Capture the cell that displays the provided text and extract its (x, y) central coordinate. 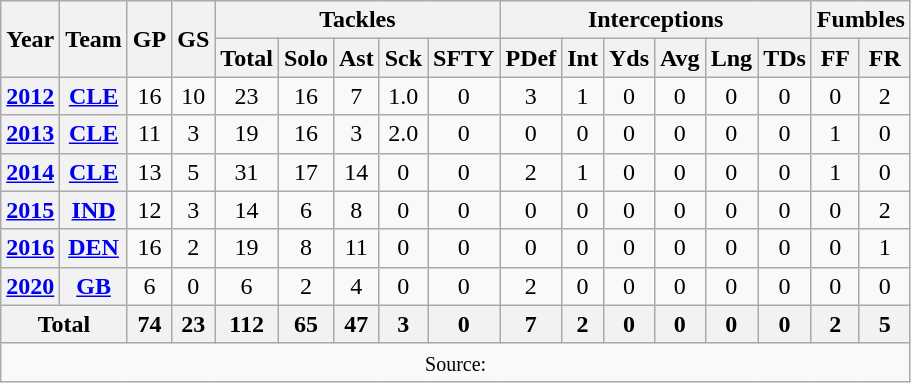
12 (149, 210)
TDs (785, 58)
112 (247, 324)
65 (306, 324)
GP (149, 39)
Source: (456, 362)
Fumbles (860, 20)
2013 (30, 134)
13 (149, 172)
Yds (628, 58)
GS (194, 39)
2012 (30, 96)
2.0 (403, 134)
2014 (30, 172)
1.0 (403, 96)
FF (835, 58)
DEN (94, 248)
IND (94, 210)
10 (194, 96)
2016 (30, 248)
SFTY (464, 58)
Ast (356, 58)
74 (149, 324)
Int (583, 58)
17 (306, 172)
Tackles (358, 20)
Interceptions (656, 20)
4 (356, 286)
47 (356, 324)
Lng (731, 58)
Avg (680, 58)
2015 (30, 210)
PDef (531, 58)
GB (94, 286)
FR (884, 58)
31 (247, 172)
Year (30, 39)
2020 (30, 286)
Team (94, 39)
Sck (403, 58)
Solo (306, 58)
